Pinpoint the cell where the given text exists, returning its (X, Y) midpoint coordinate. 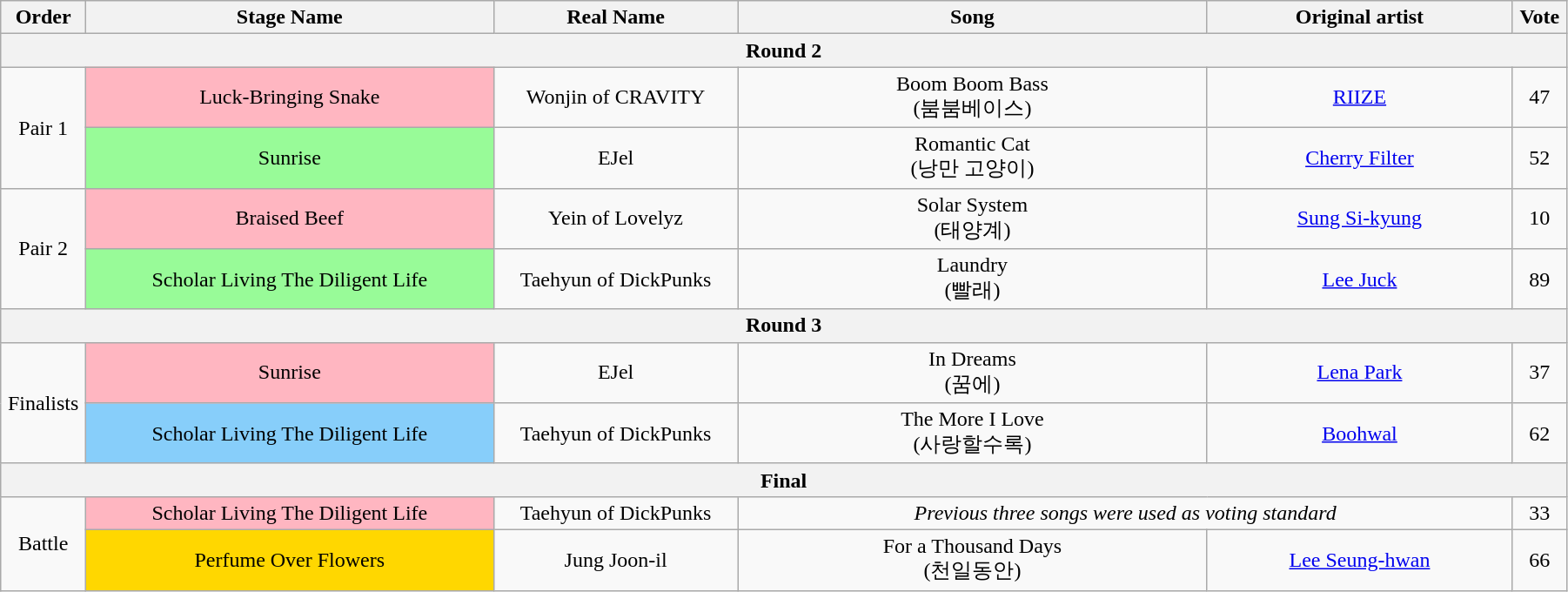
52 (1539, 158)
Order (44, 17)
The More I Love(사랑할수록) (973, 434)
Wonjin of CRAVITY (616, 98)
Yein of Lovelyz (616, 219)
33 (1539, 513)
62 (1539, 434)
37 (1539, 373)
Lee Seung-hwan (1359, 560)
Boohwal (1359, 434)
66 (1539, 560)
Boom Boom Bass(붐붐베이스) (973, 98)
47 (1539, 98)
Round 2 (784, 50)
Braised Beef (290, 219)
Lena Park (1359, 373)
Luck-Bringing Snake (290, 98)
Previous three songs were used as voting standard (1125, 513)
In Dreams(꿈에) (973, 373)
Round 3 (784, 326)
Solar System(태양계) (973, 219)
Sung Si-kyung (1359, 219)
RIIZE (1359, 98)
Song (973, 17)
Battle (44, 543)
Stage Name (290, 17)
Pair 2 (44, 249)
For a Thousand Days(천일동안) (973, 560)
Pair 1 (44, 127)
Jung Joon-il (616, 560)
89 (1539, 279)
Romantic Cat(낭만 고양이) (973, 158)
Cherry Filter (1359, 158)
Finalists (44, 402)
Final (784, 480)
Vote (1539, 17)
10 (1539, 219)
Laundry(빨래) (973, 279)
Original artist (1359, 17)
Real Name (616, 17)
Lee Juck (1359, 279)
Perfume Over Flowers (290, 560)
